Search for the cell housing the specified text and yield its [x, y] center coordinate. 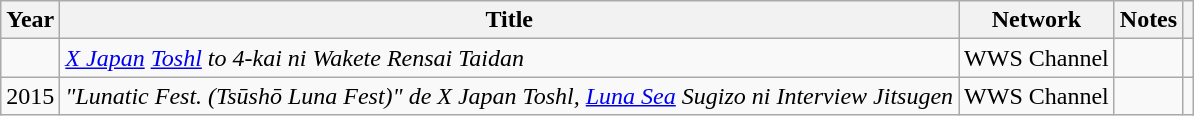
Network [1037, 20]
2015 [30, 96]
"Lunatic Fest. (Tsūshō Luna Fest)" de X Japan Toshl, Luna Sea Sugizo ni Interview Jitsugen [510, 96]
Year [30, 20]
Notes [1148, 20]
X Japan Toshl to 4-kai ni Wakete Rensai Taidan [510, 58]
Title [510, 20]
